Detect which cell encompasses the target text, then output its (X, Y) center coordinate. 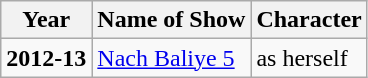
as herself (309, 58)
Nach Baliye 5 (172, 58)
Character (309, 20)
Year (46, 20)
Name of Show (172, 20)
2012-13 (46, 58)
